Search for the cell housing the specified text and yield its [X, Y] center coordinate. 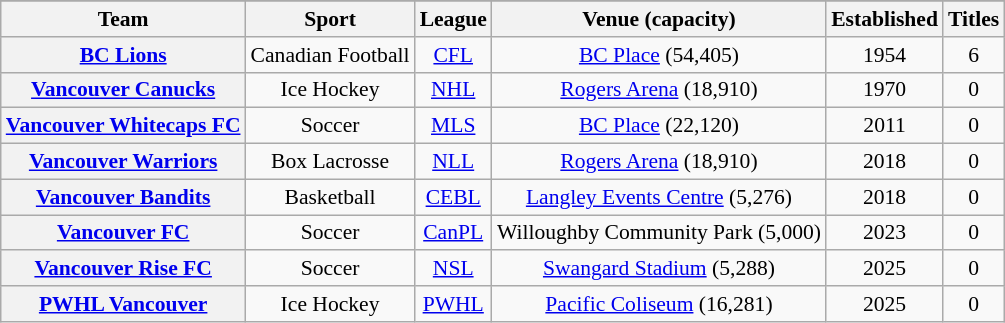
PWHL Vancouver [124, 304]
CFL [454, 55]
CanPL [454, 233]
CEBL [454, 197]
League [454, 19]
Sport [330, 19]
Langley Events Centre (5,276) [659, 197]
2011 [884, 126]
1954 [884, 55]
Vancouver Warriors [124, 162]
Venue (capacity) [659, 19]
Vancouver Whitecaps FC [124, 126]
Team [124, 19]
6 [974, 55]
Box Lacrosse [330, 162]
Vancouver FC [124, 233]
MLS [454, 126]
BC Place (54,405) [659, 55]
Titles [974, 19]
NSL [454, 269]
Basketball [330, 197]
Pacific Coliseum (16,281) [659, 304]
NHL [454, 90]
Vancouver Bandits [124, 197]
Willoughby Community Park (5,000) [659, 233]
1970 [884, 90]
PWHL [454, 304]
Vancouver Rise FC [124, 269]
2023 [884, 233]
NLL [454, 162]
Vancouver Canucks [124, 90]
Swangard Stadium (5,288) [659, 269]
Canadian Football [330, 55]
BC Place (22,120) [659, 126]
Established [884, 19]
BC Lions [124, 55]
